Extract the [x, y] coordinate from the center of the cell holding the provided text.  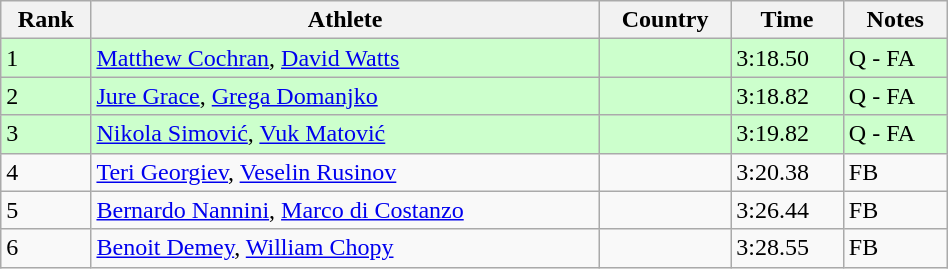
4 [46, 172]
Jure Grace, Grega Domanjko [345, 96]
Benoit Demey, William Chopy [345, 248]
Teri Georgiev, Veselin Rusinov [345, 172]
2 [46, 96]
3:20.38 [788, 172]
3:28.55 [788, 248]
3:19.82 [788, 134]
Nikola Simović, Vuk Matović [345, 134]
3 [46, 134]
Notes [895, 20]
3:18.82 [788, 96]
1 [46, 58]
3:18.50 [788, 58]
Bernardo Nannini, Marco di Costanzo [345, 210]
Country [664, 20]
3:26.44 [788, 210]
Athlete [345, 20]
Time [788, 20]
6 [46, 248]
5 [46, 210]
Matthew Cochran, David Watts [345, 58]
Rank [46, 20]
